Return [x, y] of the center of cell containing provided text 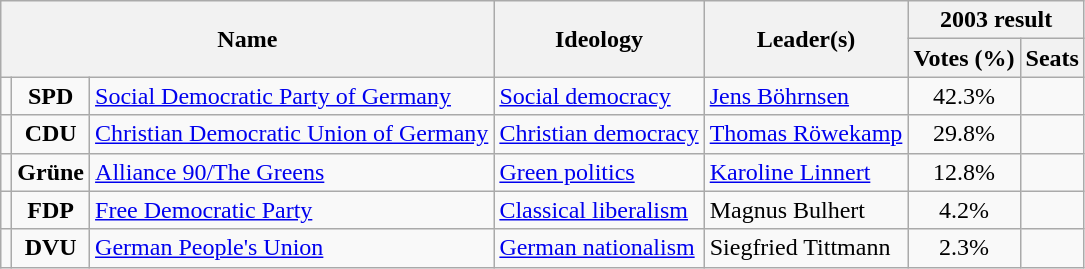
German People's Union [292, 248]
Green politics [599, 172]
Social democracy [599, 96]
FDP [51, 210]
Votes (%) [964, 58]
42.3% [964, 96]
Classical liberalism [599, 210]
Magnus Bulhert [806, 210]
Christian Democratic Union of Germany [292, 134]
German nationalism [599, 248]
4.2% [964, 210]
Seats [1052, 58]
Grüne [51, 172]
Christian democracy [599, 134]
Ideology [599, 39]
Karoline Linnert [806, 172]
12.8% [964, 172]
Jens Böhrnsen [806, 96]
Free Democratic Party [292, 210]
Name [248, 39]
DVU [51, 248]
29.8% [964, 134]
2.3% [964, 248]
SPD [51, 96]
Thomas Röwekamp [806, 134]
Leader(s) [806, 39]
Social Democratic Party of Germany [292, 96]
Siegfried Tittmann [806, 248]
CDU [51, 134]
2003 result [996, 20]
Alliance 90/The Greens [292, 172]
